Extract the [x, y] coordinate from the center of the cell holding the provided text.  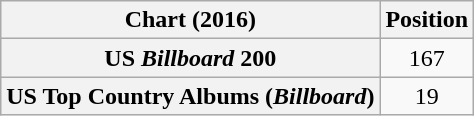
Position [427, 20]
19 [427, 96]
US Billboard 200 [190, 58]
US Top Country Albums (Billboard) [190, 96]
167 [427, 58]
Chart (2016) [190, 20]
